Locate the cell with the specified text and output its (X, Y) center coordinate. 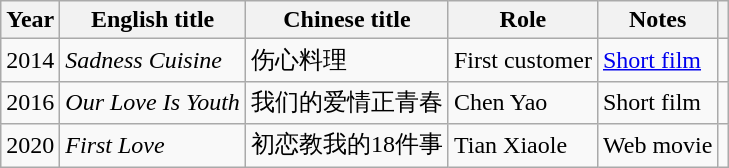
English title (153, 20)
Tian Xiaole (522, 146)
2020 (30, 146)
我们的爱情正青春 (346, 102)
Notes (657, 20)
Role (522, 20)
2016 (30, 102)
伤心料理 (346, 60)
Sadness Cuisine (153, 60)
初恋教我的18件事 (346, 146)
Web movie (657, 146)
Chinese title (346, 20)
First Love (153, 146)
Year (30, 20)
First customer (522, 60)
2014 (30, 60)
Our Love Is Youth (153, 102)
Chen Yao (522, 102)
